Return (X, Y) of the center of cell containing provided text 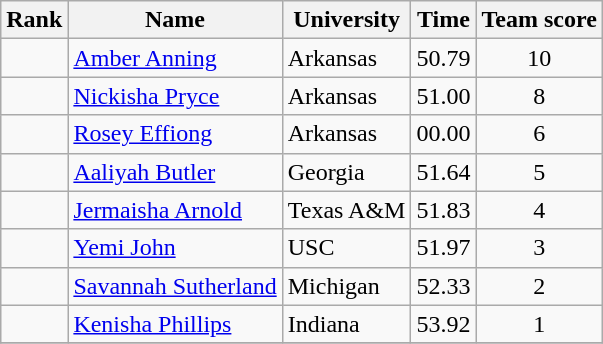
8 (539, 96)
Michigan (346, 286)
Rosey Effiong (175, 134)
53.92 (444, 324)
Indiana (346, 324)
50.79 (444, 58)
6 (539, 134)
51.83 (444, 210)
Team score (539, 20)
USC (346, 248)
4 (539, 210)
51.00 (444, 96)
52.33 (444, 286)
Time (444, 20)
University (346, 20)
Rank (34, 20)
1 (539, 324)
Aaliyah Butler (175, 172)
10 (539, 58)
Name (175, 20)
Savannah Sutherland (175, 286)
51.97 (444, 248)
2 (539, 286)
3 (539, 248)
Texas A&M (346, 210)
51.64 (444, 172)
Nickisha Pryce (175, 96)
Jermaisha Arnold (175, 210)
Amber Anning (175, 58)
Georgia (346, 172)
Kenisha Phillips (175, 324)
5 (539, 172)
Yemi John (175, 248)
00.00 (444, 134)
